Detect which cell encompasses the target text, then output its [x, y] center coordinate. 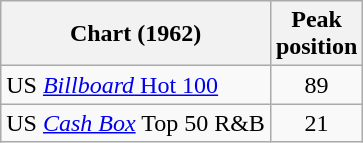
89 [316, 85]
Peakposition [316, 34]
US Billboard Hot 100 [136, 85]
US Cash Box Top 50 R&B [136, 123]
Chart (1962) [136, 34]
21 [316, 123]
